Determine the [x, y] coordinate at the center of the cell enclosing the given text.  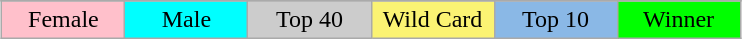
Top 10 [556, 20]
Female [64, 20]
Top 40 [310, 20]
Winner [678, 20]
Wild Card [432, 20]
Male [186, 20]
